Extract the [x, y] coordinate from the center of the cell holding the provided text.  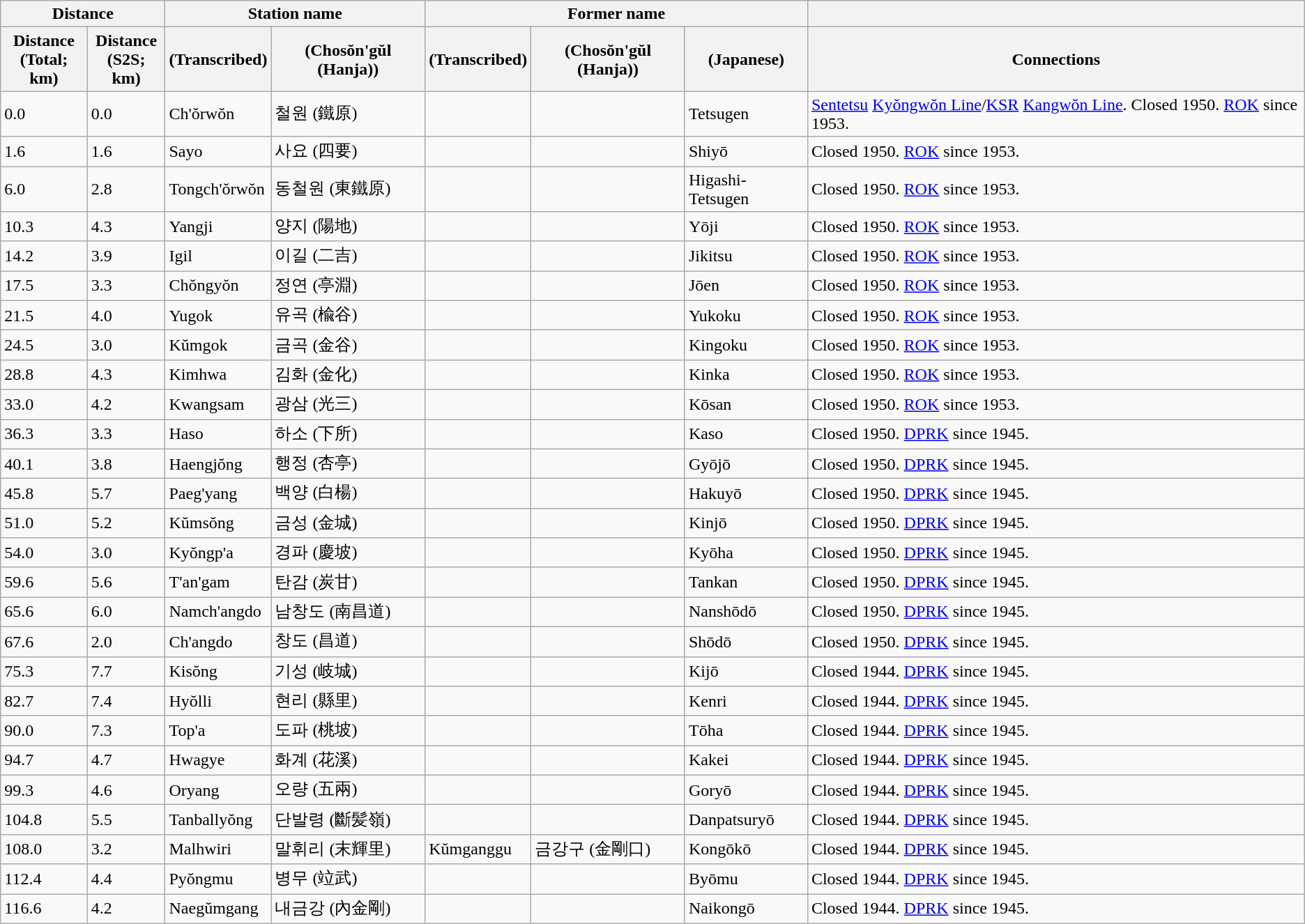
Goryō [746, 790]
28.8 [44, 375]
Kenri [746, 701]
Hakuyō [746, 493]
Yōji [746, 227]
남창도 (南昌道) [349, 612]
동철원 (東鐵原) [349, 188]
경파 (慶坡) [349, 553]
5.5 [126, 819]
하소 (下所) [349, 435]
Higashi-Tetsugen [746, 188]
4.0 [126, 315]
Pyŏngmu [218, 879]
3.9 [126, 256]
40.1 [44, 464]
양지 (陽地) [349, 227]
기성 (岐城) [349, 672]
Shiyō [746, 152]
철원 (鐵原) [349, 114]
2.8 [126, 188]
51.0 [44, 523]
21.5 [44, 315]
5.2 [126, 523]
Naegŭmgang [218, 909]
현리 (縣里) [349, 701]
내금강 (內金剛) [349, 909]
Sentetsu Kyŏngwŏn Line/KSR Kangwŏn Line. Closed 1950. ROK since 1953. [1055, 114]
Kaso [746, 435]
Tetsugen [746, 114]
4.7 [126, 761]
도파 (桃坡) [349, 730]
33.0 [44, 404]
오량 (五兩) [349, 790]
54.0 [44, 553]
(Japanese) [746, 59]
Yugok [218, 315]
Kōsan [746, 404]
7.4 [126, 701]
Hwagye [218, 761]
Tōha [746, 730]
광삼 (光三) [349, 404]
Kingoku [746, 346]
Ch'ŏrwŏn [218, 114]
24.5 [44, 346]
Kyōha [746, 553]
Kinjō [746, 523]
단발령 (斷髪嶺) [349, 819]
Yukoku [746, 315]
99.3 [44, 790]
4.4 [126, 879]
82.7 [44, 701]
Kŭmganggu [478, 849]
Kinka [746, 375]
Distance [83, 14]
Nanshōdō [746, 612]
Gyōjō [746, 464]
Kŭmgok [218, 346]
Kimhwa [218, 375]
Distance(Total; km) [44, 59]
59.6 [44, 583]
Connections [1055, 59]
Igil [218, 256]
사요 (四要) [349, 152]
75.3 [44, 672]
94.7 [44, 761]
Top'a [218, 730]
금곡 (金谷) [349, 346]
Shōdō [746, 641]
탄감 (炭甘) [349, 583]
Kyŏngp'a [218, 553]
Haso [218, 435]
14.2 [44, 256]
Kwangsam [218, 404]
65.6 [44, 612]
3.2 [126, 849]
7.7 [126, 672]
3.8 [126, 464]
Kongōkō [746, 849]
Danpatsuryō [746, 819]
4.6 [126, 790]
Jōen [746, 286]
5.6 [126, 583]
말휘리 (末輝里) [349, 849]
Oryang [218, 790]
Malhwiri [218, 849]
Kŭmsŏng [218, 523]
36.3 [44, 435]
Kakei [746, 761]
Paeg'yang [218, 493]
Tanballyŏng [218, 819]
유곡 (楡谷) [349, 315]
Tongch'ŏrwŏn [218, 188]
금성 (金城) [349, 523]
Ch'angdo [218, 641]
10.3 [44, 227]
이길 (二吉) [349, 256]
T'an'gam [218, 583]
Distance(S2S; km) [126, 59]
Naikongō [746, 909]
금강구 (金剛口) [608, 849]
김화 (金化) [349, 375]
Haengjŏng [218, 464]
Tankan [746, 583]
Namch'angdo [218, 612]
Sayo [218, 152]
Jikitsu [746, 256]
45.8 [44, 493]
병무 (竝武) [349, 879]
108.0 [44, 849]
116.6 [44, 909]
행정 (杏亭) [349, 464]
90.0 [44, 730]
Chŏngyŏn [218, 286]
67.6 [44, 641]
5.7 [126, 493]
2.0 [126, 641]
창도 (昌道) [349, 641]
17.5 [44, 286]
112.4 [44, 879]
104.8 [44, 819]
백양 (白楊) [349, 493]
Byōmu [746, 879]
7.3 [126, 730]
정연 (亭淵) [349, 286]
화계 (花溪) [349, 761]
Hyŏlli [218, 701]
Kijō [746, 672]
Kisŏng [218, 672]
Yangji [218, 227]
Former name [616, 14]
Station name [296, 14]
